For the text-containing cell, return its midpoint in (x, y) coordinate format. 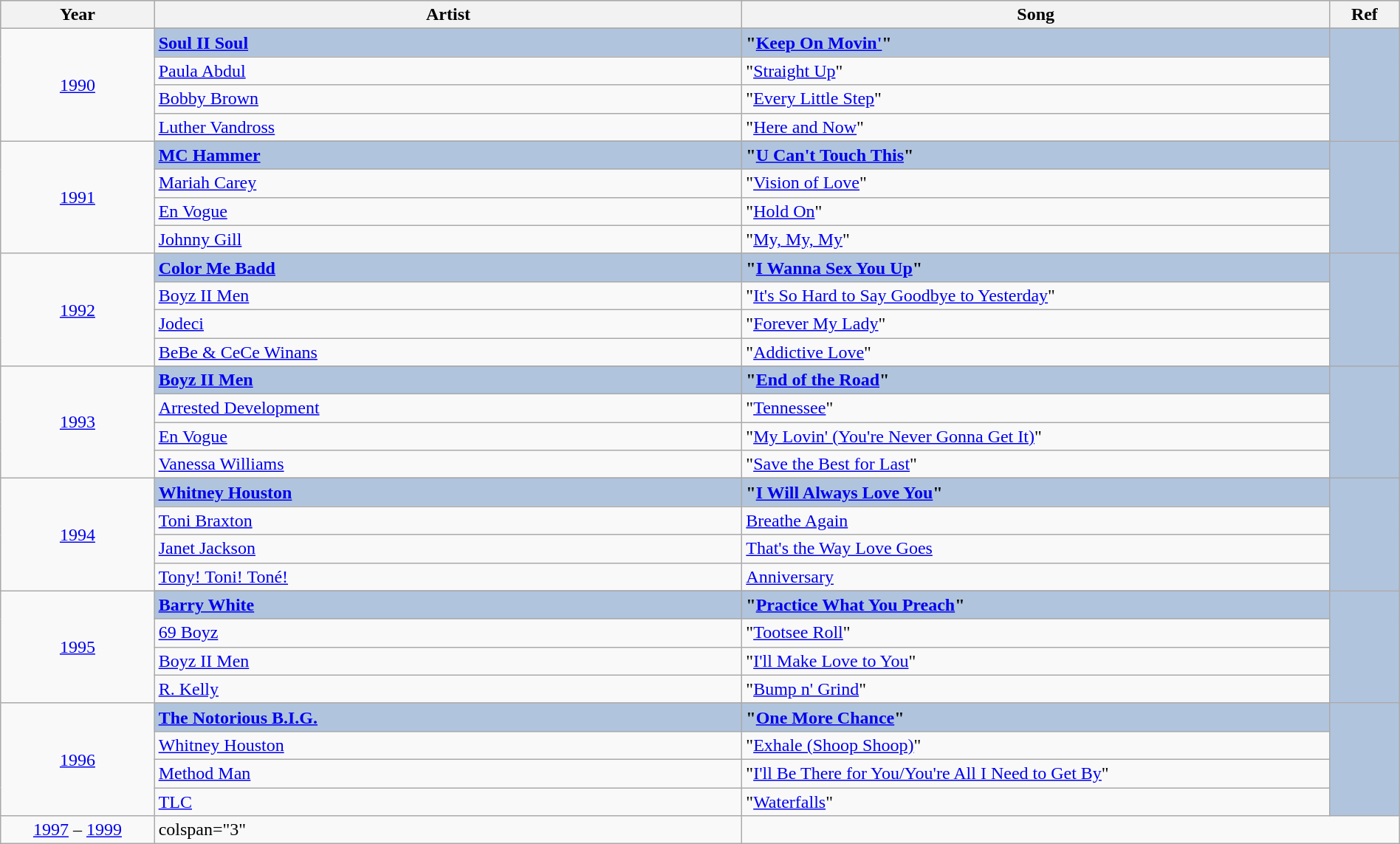
Mariah Carey (448, 183)
"Save the Best for Last" (1036, 464)
Johnny Gill (448, 239)
"Here and Now" (1036, 127)
"Keep On Movin'" (1036, 43)
1995 (78, 647)
"Addictive Love" (1036, 352)
The Notorious B.I.G. (448, 717)
Song (1036, 15)
"I'll Be There for You/You're All I Need to Get By" (1036, 773)
Year (78, 15)
Method Man (448, 773)
Soul II Soul (448, 43)
Color Me Badd (448, 267)
"Tennessee" (1036, 408)
1991 (78, 197)
Luther Vandross (448, 127)
1990 (78, 85)
"I Will Always Love You" (1036, 493)
"Tootsee Roll" (1036, 633)
"Bump n' Grind" (1036, 689)
MC Hammer (448, 155)
"End of the Road" (1036, 380)
"I Wanna Sex You Up" (1036, 267)
"Practice What You Preach" (1036, 605)
BeBe & CeCe Winans (448, 352)
Arrested Development (448, 408)
"Vision of Love" (1036, 183)
"It's So Hard to Say Goodbye to Yesterday" (1036, 295)
"Waterfalls" (1036, 801)
"My, My, My" (1036, 239)
1997 – 1999 (78, 830)
Bobby Brown (448, 99)
"I'll Make Love to You" (1036, 661)
"My Lovin' (You're Never Gonna Get It)" (1036, 436)
Ref (1365, 15)
Jodeci (448, 323)
Tony! Toni! Toné! (448, 577)
That's the Way Love Goes (1036, 549)
Artist (448, 15)
R. Kelly (448, 689)
"Hold On" (1036, 211)
Vanessa Williams (448, 464)
"Straight Up" (1036, 71)
"Exhale (Shoop Shoop)" (1036, 745)
1993 (78, 422)
Barry White (448, 605)
Breathe Again (1036, 521)
1996 (78, 759)
"Every Little Step" (1036, 99)
1992 (78, 309)
1994 (78, 535)
"U Can't Touch This" (1036, 155)
colspan="3" (448, 830)
TLC (448, 801)
"One More Chance" (1036, 717)
69 Boyz (448, 633)
Paula Abdul (448, 71)
Toni Braxton (448, 521)
"Forever My Lady" (1036, 323)
Janet Jackson (448, 549)
Anniversary (1036, 577)
